Search for the cell housing the specified text and yield its (X, Y) center coordinate. 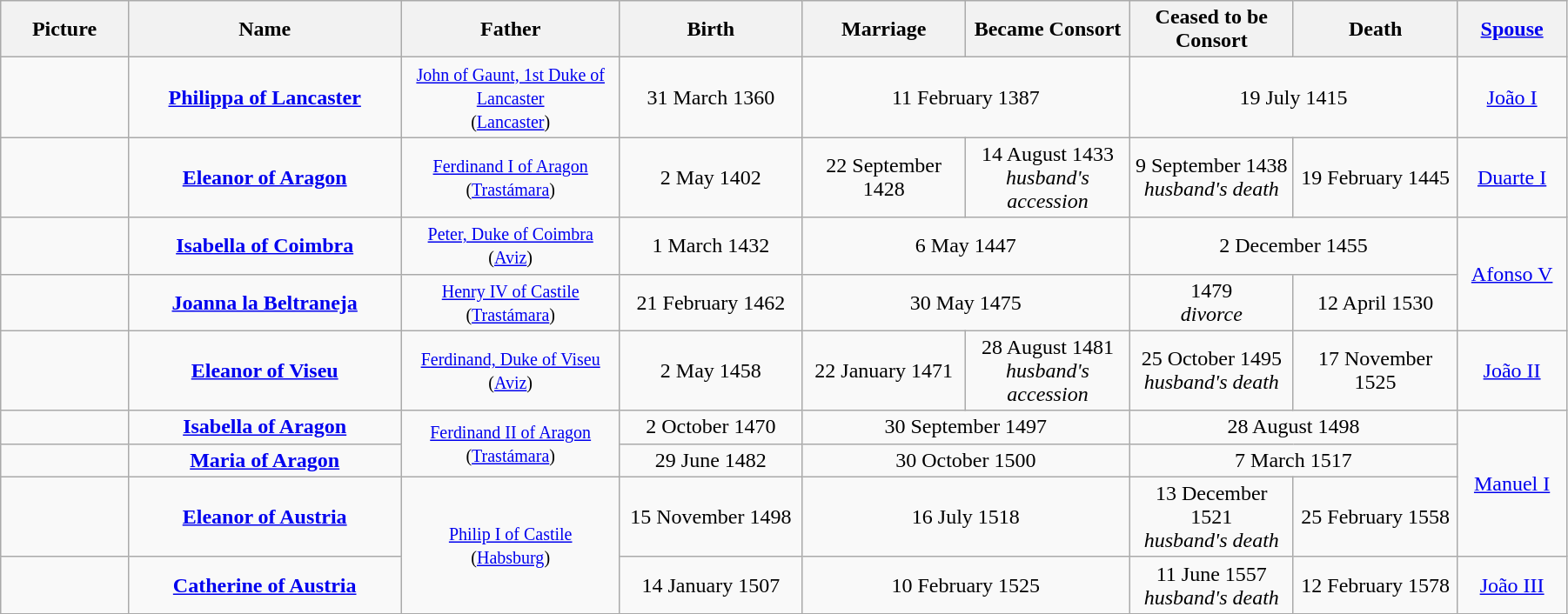
25 February 1558 (1375, 517)
Philippa of Lancaster (265, 97)
Isabella of Coimbra (265, 245)
13 December 1521husband's death (1211, 517)
1479divorce (1211, 303)
29 June 1482 (710, 460)
Became Consort (1048, 30)
16 July 1518 (966, 517)
John of Gaunt, 1st Duke of Lancaster(Lancaster) (510, 97)
14 January 1507 (710, 584)
31 March 1360 (710, 97)
2 December 1455 (1293, 245)
1 March 1432 (710, 245)
Maria of Aragon (265, 460)
Ferdinand, Duke of Viseu(Aviz) (510, 370)
Duarte I (1512, 177)
Birth (710, 30)
Joanna la Beltraneja (265, 303)
12 April 1530 (1375, 303)
7 March 1517 (1293, 460)
Ceased to be Consort (1211, 30)
10 February 1525 (966, 584)
28 August 1481husband's accession (1048, 370)
22 September 1428 (883, 177)
11 June 1557husband's death (1211, 584)
30 September 1497 (966, 427)
João II (1512, 370)
Peter, Duke of Coimbra(Aviz) (510, 245)
15 November 1498 (710, 517)
19 February 1445 (1375, 177)
Eleanor of Aragon (265, 177)
2 October 1470 (710, 427)
João III (1512, 584)
Afonso V (1512, 274)
Spouse (1512, 30)
21 February 1462 (710, 303)
Henry IV of Castile(Trastámara) (510, 303)
9 September 1438 husband's death (1211, 177)
2 May 1402 (710, 177)
Father (510, 30)
Isabella of Aragon (265, 427)
João I (1512, 97)
Catherine of Austria (265, 584)
12 February 1578 (1375, 584)
Eleanor of Viseu (265, 370)
25 October 1495husband's death (1211, 370)
Eleanor of Austria (265, 517)
Death (1375, 30)
Manuel I (1512, 484)
6 May 1447 (966, 245)
Marriage (883, 30)
Name (265, 30)
17 November 1525 (1375, 370)
Picture (64, 30)
30 October 1500 (966, 460)
14 August 1433husband's accession (1048, 177)
19 July 1415 (1293, 97)
Ferdinand I of Aragon(Trastámara) (510, 177)
Ferdinand II of Aragon(Trastámara) (510, 444)
30 May 1475 (966, 303)
11 February 1387 (966, 97)
2 May 1458 (710, 370)
28 August 1498 (1293, 427)
22 January 1471 (883, 370)
Philip I of Castile(Habsburg) (510, 544)
